Extract the [x, y] coordinate from the center of the cell holding the provided text.  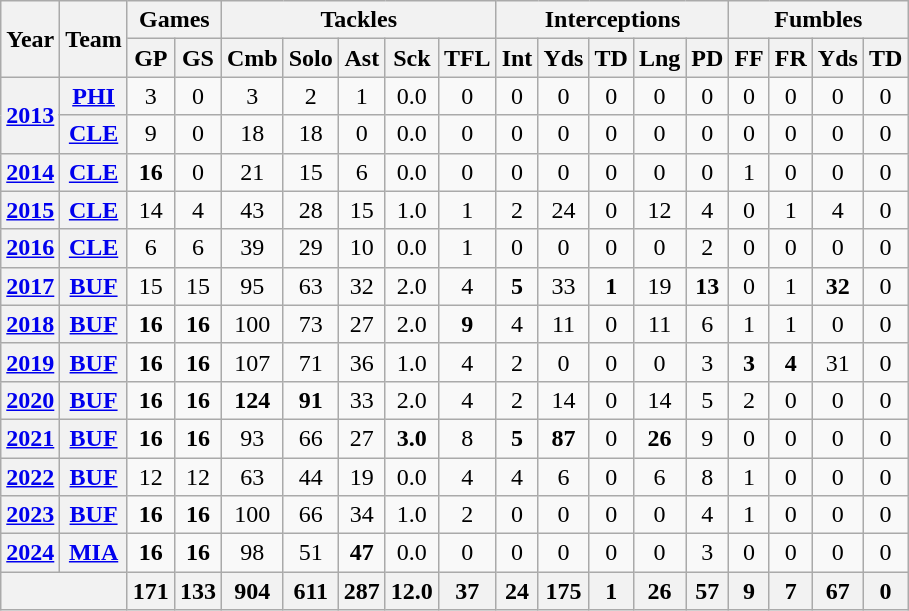
GS [198, 58]
Int [517, 58]
2022 [30, 477]
2018 [30, 324]
73 [310, 324]
12.0 [412, 591]
51 [310, 553]
31 [838, 362]
FR [790, 58]
Lng [659, 58]
Sck [412, 58]
93 [252, 438]
98 [252, 553]
36 [362, 362]
7 [790, 591]
904 [252, 591]
2021 [30, 438]
MIA [94, 553]
44 [310, 477]
3.0 [412, 438]
29 [310, 248]
Year [30, 39]
107 [252, 362]
13 [708, 286]
Games [174, 20]
Solo [310, 58]
95 [252, 286]
43 [252, 210]
Ast [362, 58]
Team [94, 39]
Fumbles [818, 20]
2016 [30, 248]
Interceptions [612, 20]
39 [252, 248]
287 [362, 591]
133 [198, 591]
124 [252, 400]
2020 [30, 400]
21 [252, 172]
FF [749, 58]
71 [310, 362]
2014 [30, 172]
175 [564, 591]
2013 [30, 115]
PD [708, 58]
171 [150, 591]
57 [708, 591]
PHI [94, 96]
28 [310, 210]
34 [362, 515]
91 [310, 400]
611 [310, 591]
2023 [30, 515]
TFL [467, 58]
GP [150, 58]
2015 [30, 210]
67 [838, 591]
2019 [30, 362]
Tackles [358, 20]
2024 [30, 553]
47 [362, 553]
10 [362, 248]
37 [467, 591]
87 [564, 438]
Cmb [252, 58]
2017 [30, 286]
